Find where the given text appears and provide that cell's center as [X, Y] coordinate. 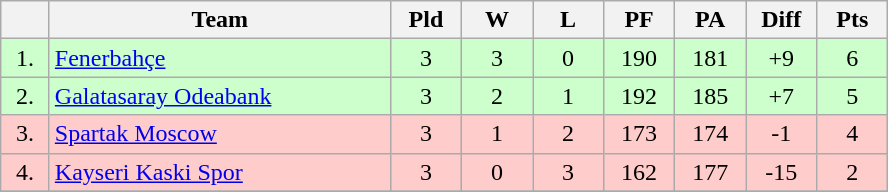
173 [640, 134]
174 [710, 134]
Pld [426, 20]
-15 [782, 172]
L [568, 20]
Fenerbahçe [220, 58]
+9 [782, 58]
PA [710, 20]
177 [710, 172]
192 [640, 96]
1. [26, 58]
Spartak Moscow [220, 134]
185 [710, 96]
Diff [782, 20]
181 [710, 58]
Pts [852, 20]
2. [26, 96]
PF [640, 20]
3. [26, 134]
4 [852, 134]
4. [26, 172]
Team [220, 20]
W [496, 20]
Galatasaray Odeabank [220, 96]
162 [640, 172]
-1 [782, 134]
+7 [782, 96]
6 [852, 58]
190 [640, 58]
5 [852, 96]
Kayseri Kaski Spor [220, 172]
